Search for the cell housing the specified text and yield its (x, y) center coordinate. 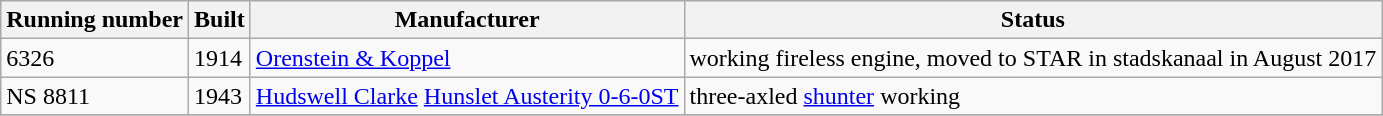
Hudswell Clarke Hunslet Austerity 0-6-0ST (467, 96)
NS 8811 (95, 96)
1943 (220, 96)
three-axled shunter working (1033, 96)
Built (220, 20)
working fireless engine, moved to STAR in stadskanaal in August 2017 (1033, 58)
1914 (220, 58)
Manufacturer (467, 20)
Orenstein & Koppel (467, 58)
Status (1033, 20)
Running number (95, 20)
6326 (95, 58)
